Scan for the cell matching the given text and deliver its [X, Y] coordinate at center. 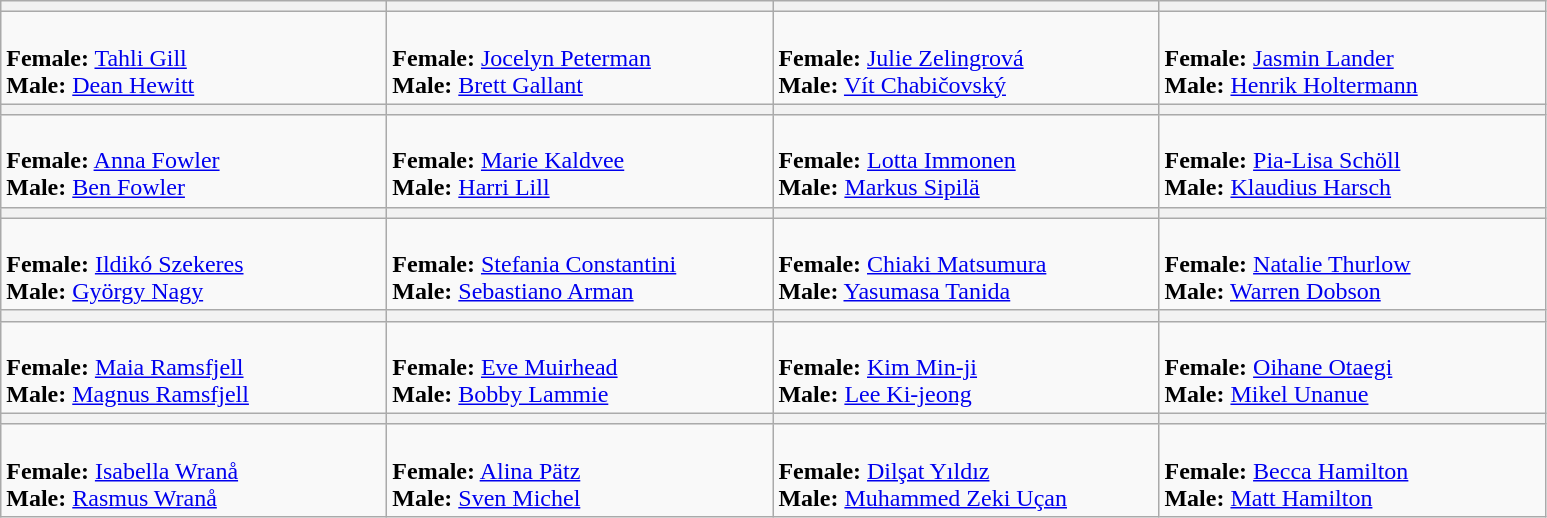
Female: Pia-Lisa Schöll Male: Klaudius Harsch [1352, 161]
Female: Julie Zelingrová Male: Vít Chabičovský [966, 58]
Female: Oihane Otaegi Male: Mikel Unanue [1352, 367]
Female: Natalie Thurlow Male: Warren Dobson [1352, 264]
Female: Kim Min-ji Male: Lee Ki-jeong [966, 367]
Female: Becca Hamilton Male: Matt Hamilton [1352, 470]
Female: Tahli Gill Male: Dean Hewitt [194, 58]
Female: Eve Muirhead Male: Bobby Lammie [580, 367]
Female: Jocelyn Peterman Male: Brett Gallant [580, 58]
Female: Jasmin Lander Male: Henrik Holtermann [1352, 58]
Female: Marie Kaldvee Male: Harri Lill [580, 161]
Female: Maia Ramsfjell Male: Magnus Ramsfjell [194, 367]
Female: Ildikó Szekeres Male: György Nagy [194, 264]
Female: Stefania Constantini Male: Sebastiano Arman [580, 264]
Female: Dilşat Yıldız Male: Muhammed Zeki Uçan [966, 470]
Female: Lotta Immonen Male: Markus Sipilä [966, 161]
Female: Anna Fowler Male: Ben Fowler [194, 161]
Female: Alina Pätz Male: Sven Michel [580, 470]
Female: Isabella Wranå Male: Rasmus Wranå [194, 470]
Female: Chiaki Matsumura Male: Yasumasa Tanida [966, 264]
